From the cell containing the given text, extract its center point as (X, Y) coordinate. 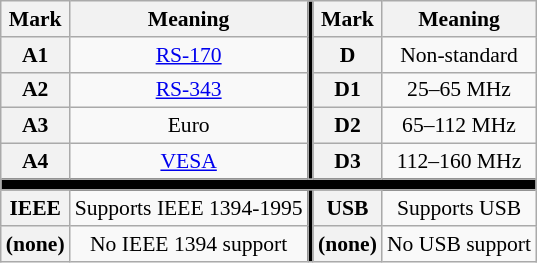
D1 (348, 90)
No IEEE 1394 support (189, 244)
No USB support (459, 244)
IEEE (36, 209)
112–160 MHz (459, 162)
Non-standard (459, 55)
Supports USB (459, 209)
Supports IEEE 1394-1995 (189, 209)
RS-170 (189, 55)
VESA (189, 162)
Euro (189, 126)
RS-343 (189, 90)
A3 (36, 126)
A1 (36, 55)
25–65 MHz (459, 90)
65–112 MHz (459, 126)
USB (348, 209)
D2 (348, 126)
A4 (36, 162)
D (348, 55)
A2 (36, 90)
D3 (348, 162)
